Capture the cell that displays the provided text and extract its [X, Y] central coordinate. 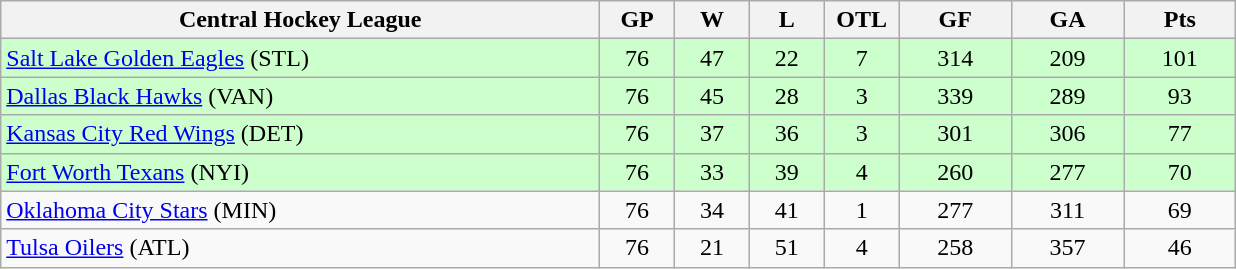
22 [786, 58]
7 [862, 58]
Tulsa Oilers (ATL) [300, 248]
314 [955, 58]
39 [786, 172]
Oklahoma City Stars (MIN) [300, 210]
Salt Lake Golden Eagles (STL) [300, 58]
36 [786, 134]
21 [712, 248]
46 [1180, 248]
258 [955, 248]
Dallas Black Hawks (VAN) [300, 96]
70 [1180, 172]
289 [1067, 96]
69 [1180, 210]
33 [712, 172]
101 [1180, 58]
Pts [1180, 20]
77 [1180, 134]
93 [1180, 96]
301 [955, 134]
260 [955, 172]
GF [955, 20]
28 [786, 96]
37 [712, 134]
357 [1067, 248]
306 [1067, 134]
Central Hockey League [300, 20]
41 [786, 210]
GP [638, 20]
GA [1067, 20]
311 [1067, 210]
209 [1067, 58]
W [712, 20]
Kansas City Red Wings (DET) [300, 134]
47 [712, 58]
34 [712, 210]
45 [712, 96]
Fort Worth Texans (NYI) [300, 172]
L [786, 20]
339 [955, 96]
1 [862, 210]
OTL [862, 20]
51 [786, 248]
